Output the (x, y) coordinate of the center of the cell containing the given text.  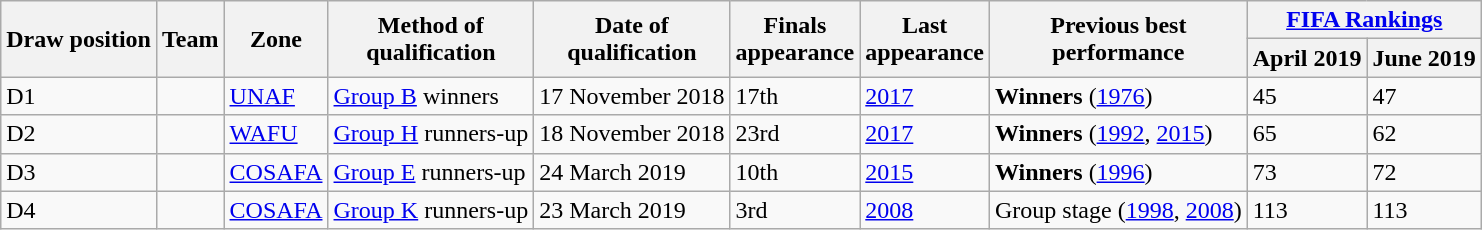
47 (1424, 96)
62 (1424, 134)
Draw position (79, 39)
45 (1307, 96)
23 March 2019 (632, 210)
17th (795, 96)
Group B winners (431, 96)
FIFA Rankings (1364, 20)
Winners (1992, 2015) (1119, 134)
2015 (925, 172)
Team (190, 39)
24 March 2019 (632, 172)
D3 (79, 172)
3rd (795, 210)
Group stage (1998, 2008) (1119, 210)
Group H runners-up (431, 134)
Date ofqualification (632, 39)
17 November 2018 (632, 96)
18 November 2018 (632, 134)
Previous bestperformance (1119, 39)
D1 (79, 96)
Group E runners-up (431, 172)
Group K runners-up (431, 210)
D4 (79, 210)
D2 (79, 134)
Method ofqualification (431, 39)
65 (1307, 134)
Winners (1996) (1119, 172)
Lastappearance (925, 39)
73 (1307, 172)
10th (795, 172)
72 (1424, 172)
23rd (795, 134)
April 2019 (1307, 58)
UNAF (276, 96)
2008 (925, 210)
Winners (1976) (1119, 96)
Zone (276, 39)
June 2019 (1424, 58)
WAFU (276, 134)
Finalsappearance (795, 39)
